Determine the [X, Y] coordinate at the center of the cell enclosing the given text.  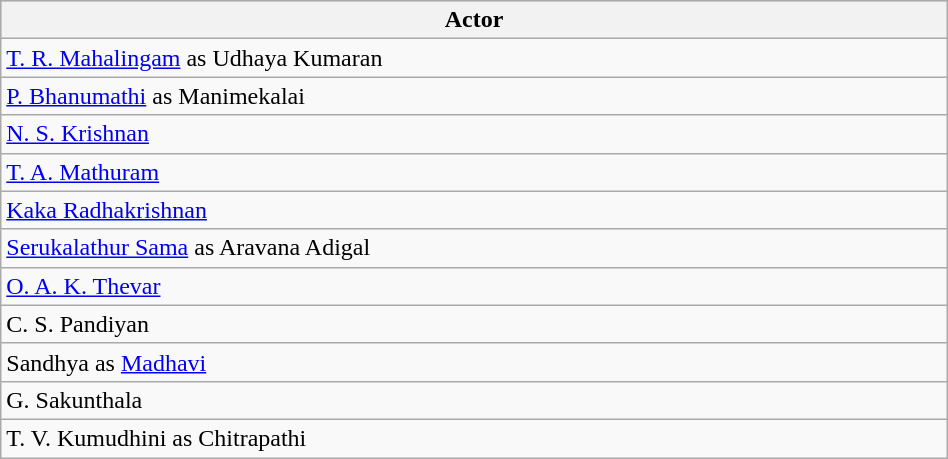
T. R. Mahalingam as Udhaya Kumaran [474, 58]
O. A. K. Thevar [474, 286]
Kaka Radhakrishnan [474, 210]
Sandhya as Madhavi [474, 362]
C. S. Pandiyan [474, 324]
T. V. Kumudhini as Chitrapathi [474, 438]
N. S. Krishnan [474, 134]
G. Sakunthala [474, 400]
P. Bhanumathi as Manimekalai [474, 96]
Serukalathur Sama as Aravana Adigal [474, 248]
T. A. Mathuram [474, 172]
Actor [474, 20]
